Locate the cell with the specified text and output its [x, y] center coordinate. 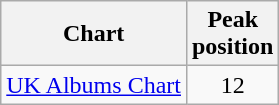
UK Albums Chart [94, 85]
Peakposition [232, 34]
12 [232, 85]
Chart [94, 34]
